Return the (x, y) coordinate for the center point of the cell that contains the specified text.  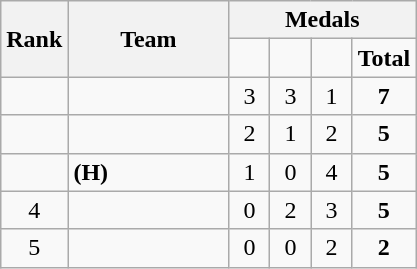
Total (384, 58)
Team (148, 39)
Rank (34, 39)
Medals (322, 20)
7 (384, 96)
(H) (148, 172)
